Return [x, y] of the center of cell containing provided text 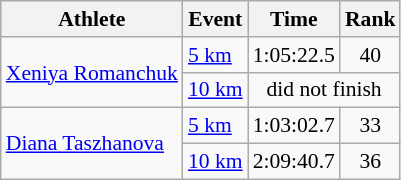
40 [370, 55]
Time [294, 19]
1:03:02.7 [294, 126]
36 [370, 162]
2:09:40.7 [294, 162]
Event [216, 19]
33 [370, 126]
Diana Taszhanova [92, 144]
did not finish [324, 90]
Rank [370, 19]
Athlete [92, 19]
1:05:22.5 [294, 55]
Xeniya Romanchuk [92, 72]
